Output the (x, y) coordinate of the center of the cell containing the given text.  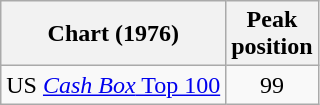
99 (272, 85)
Chart (1976) (114, 34)
Peakposition (272, 34)
US Cash Box Top 100 (114, 85)
